Determine the [X, Y] coordinate at the center of the cell enclosing the given text.  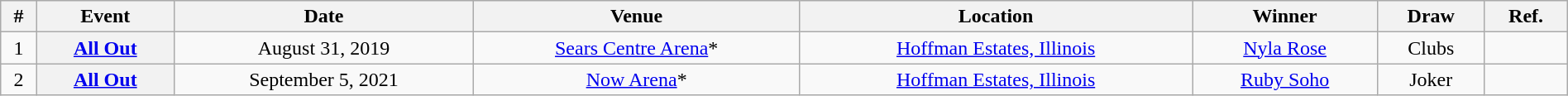
Event [105, 17]
September 5, 2021 [323, 79]
Now Arena* [637, 79]
Draw [1431, 17]
Location [996, 17]
Joker [1431, 79]
Clubs [1431, 48]
August 31, 2019 [323, 48]
2 [19, 79]
Venue [637, 17]
Winner [1285, 17]
1 [19, 48]
# [19, 17]
Nyla Rose [1285, 48]
Sears Centre Arena* [637, 48]
Ref. [1526, 17]
Date [323, 17]
Ruby Soho [1285, 79]
